Identify which cell holds the provided text, then report its (x, y) central coordinate. 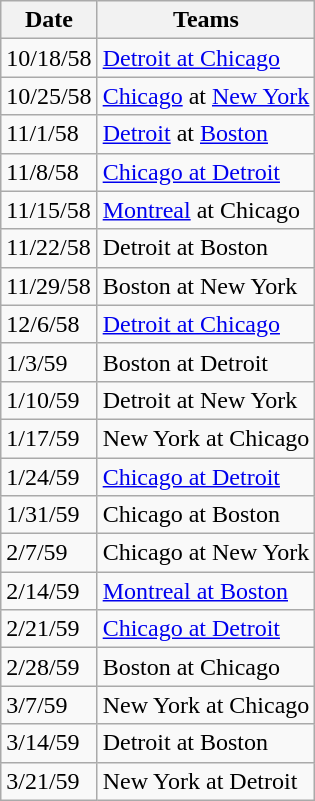
10/25/58 (49, 96)
New York at Detroit (206, 781)
12/6/58 (49, 324)
Date (49, 20)
11/1/58 (49, 134)
Montreal at Chicago (206, 210)
10/18/58 (49, 58)
3/7/59 (49, 705)
2/14/59 (49, 591)
2/7/59 (49, 553)
3/14/59 (49, 743)
1/3/59 (49, 362)
Chicago at Boston (206, 515)
11/29/58 (49, 286)
11/22/58 (49, 248)
Boston at Chicago (206, 667)
1/31/59 (49, 515)
3/21/59 (49, 781)
2/28/59 (49, 667)
1/24/59 (49, 477)
1/17/59 (49, 438)
11/8/58 (49, 172)
11/15/58 (49, 210)
2/21/59 (49, 629)
Teams (206, 20)
Detroit at New York (206, 400)
Montreal at Boston (206, 591)
Boston at New York (206, 286)
1/10/59 (49, 400)
Boston at Detroit (206, 362)
